Identify which cell holds the provided text, then report its (x, y) central coordinate. 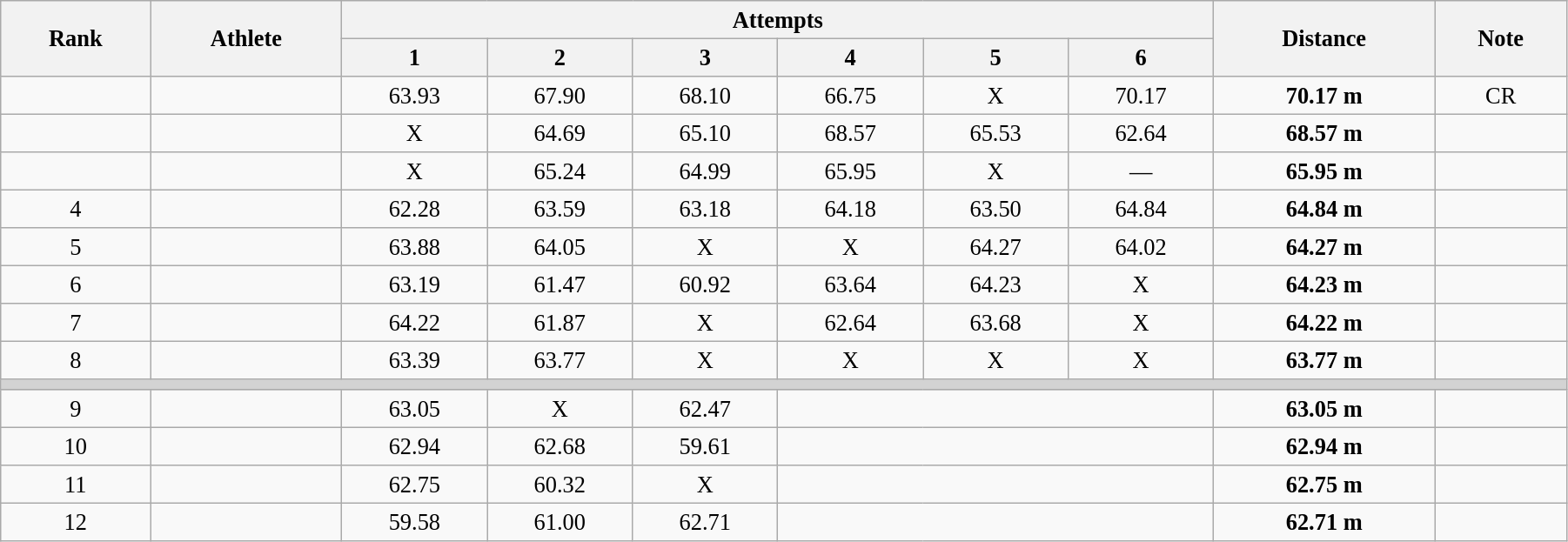
62.94 (414, 446)
63.64 (851, 284)
11 (76, 485)
2 (560, 57)
Athlete (246, 38)
3 (705, 57)
64.27 m (1324, 247)
9 (76, 409)
65.95 m (1324, 171)
64.18 (851, 209)
63.77 m (1324, 360)
65.53 (995, 133)
Attempts (778, 19)
Distance (1324, 38)
Note (1501, 38)
59.61 (705, 446)
63.68 (995, 323)
62.47 (705, 409)
CR (1501, 95)
63.59 (560, 209)
64.02 (1142, 247)
63.18 (705, 209)
62.28 (414, 209)
10 (76, 446)
62.75 m (1324, 485)
61.00 (560, 522)
66.75 (851, 95)
62.94 m (1324, 446)
1 (414, 57)
65.10 (705, 133)
64.27 (995, 247)
61.47 (560, 284)
63.05 (414, 409)
60.92 (705, 284)
65.95 (851, 171)
12 (76, 522)
63.77 (560, 360)
7 (76, 323)
61.87 (560, 323)
63.05 m (1324, 409)
68.10 (705, 95)
62.71 (705, 522)
64.69 (560, 133)
64.05 (560, 247)
62.75 (414, 485)
63.88 (414, 247)
59.58 (414, 522)
63.39 (414, 360)
62.68 (560, 446)
62.71 m (1324, 522)
64.99 (705, 171)
64.84 (1142, 209)
68.57 m (1324, 133)
60.32 (560, 485)
64.23 m (1324, 284)
63.50 (995, 209)
67.90 (560, 95)
64.22 (414, 323)
70.17 (1142, 95)
63.19 (414, 284)
64.23 (995, 284)
68.57 (851, 133)
70.17 m (1324, 95)
— (1142, 171)
65.24 (560, 171)
8 (76, 360)
Rank (76, 38)
63.93 (414, 95)
64.84 m (1324, 209)
64.22 m (1324, 323)
